Provide the (X, Y) coordinate of the cell's center where the given text is located.  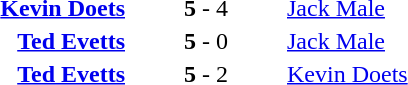
5 - 0 (206, 41)
